For the text-containing cell, return its midpoint in (X, Y) coordinate format. 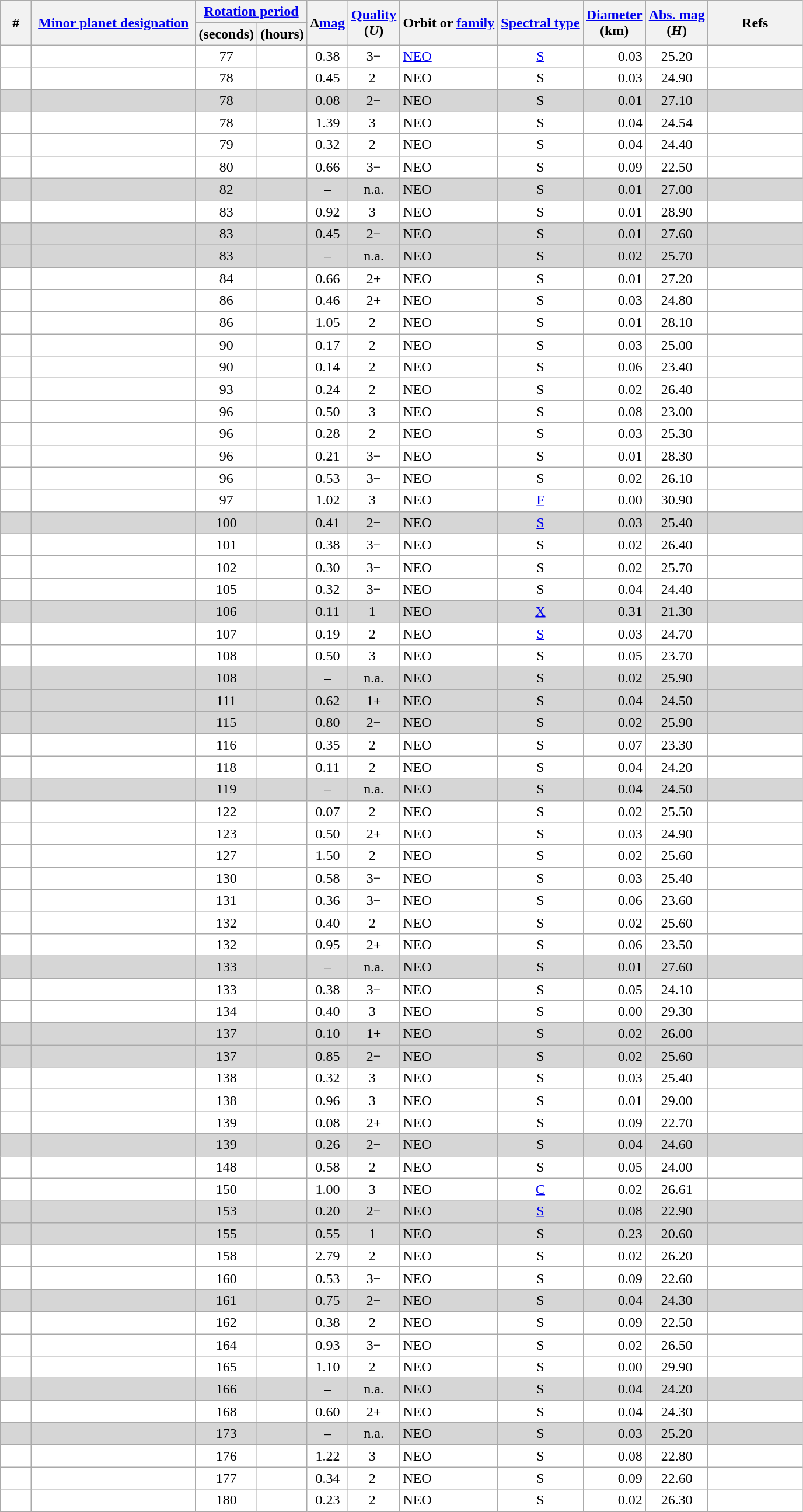
24.10 (677, 990)
118 (226, 767)
119 (226, 789)
127 (226, 856)
1.10 (327, 1367)
82 (226, 189)
180 (226, 1500)
(hours) (282, 34)
0.62 (327, 701)
22.90 (677, 1211)
0.95 (327, 945)
148 (226, 1167)
24.80 (677, 301)
0.30 (327, 567)
1.00 (327, 1189)
116 (226, 745)
23.40 (677, 367)
0.17 (327, 345)
79 (226, 145)
F (540, 500)
176 (226, 1456)
Quality(U) (373, 23)
23.60 (677, 900)
0.93 (327, 1344)
0.21 (327, 456)
164 (226, 1344)
0.19 (327, 633)
107 (226, 633)
23.70 (677, 656)
27.00 (677, 189)
131 (226, 900)
24.60 (677, 1145)
Refs (755, 23)
134 (226, 1012)
Spectral type (540, 23)
30.90 (677, 500)
106 (226, 611)
21.30 (677, 611)
X (540, 611)
24.00 (677, 1167)
C (540, 1189)
26.50 (677, 1344)
25.00 (677, 345)
24.70 (677, 633)
0.80 (327, 723)
0.92 (327, 211)
Δmag (327, 23)
27.10 (677, 100)
153 (226, 1211)
0.96 (327, 1100)
0.28 (327, 434)
Abs. mag(H) (677, 23)
115 (226, 723)
1.05 (327, 323)
22.80 (677, 1456)
0.60 (327, 1412)
29.30 (677, 1012)
26.10 (677, 478)
168 (226, 1412)
23.50 (677, 945)
24.54 (677, 123)
155 (226, 1234)
97 (226, 500)
Rotation period (251, 12)
Orbit or family (449, 23)
20.60 (677, 1234)
100 (226, 522)
22.70 (677, 1123)
0.55 (327, 1234)
173 (226, 1434)
93 (226, 389)
77 (226, 56)
0.24 (327, 389)
1.39 (327, 123)
80 (226, 167)
0.35 (327, 745)
26.00 (677, 1034)
123 (226, 834)
29.00 (677, 1100)
0.20 (327, 1211)
1.02 (327, 500)
105 (226, 589)
165 (226, 1367)
84 (226, 278)
0.10 (327, 1034)
# (16, 23)
158 (226, 1256)
122 (226, 811)
25.30 (677, 434)
150 (226, 1189)
166 (226, 1389)
0.41 (327, 522)
28.10 (677, 323)
162 (226, 1322)
1.22 (327, 1456)
Minor planet designation (113, 23)
2.79 (327, 1256)
27.20 (677, 278)
1.50 (327, 856)
28.90 (677, 211)
0.85 (327, 1056)
130 (226, 878)
26.30 (677, 1500)
26.20 (677, 1256)
160 (226, 1278)
111 (226, 701)
0.31 (614, 611)
28.30 (677, 456)
23.00 (677, 412)
102 (226, 567)
(seconds) (226, 34)
26.61 (677, 1189)
Diameter(km) (614, 23)
25.50 (677, 811)
0.36 (327, 900)
0.14 (327, 367)
0.34 (327, 1478)
23.30 (677, 745)
0.46 (327, 301)
0.26 (327, 1145)
161 (226, 1300)
101 (226, 545)
177 (226, 1478)
0.75 (327, 1300)
29.90 (677, 1367)
